Scan for the cell matching the given text and deliver its (X, Y) coordinate at center. 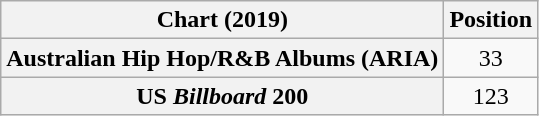
Position (491, 20)
Australian Hip Hop/R&B Albums (ARIA) (222, 58)
123 (491, 96)
Chart (2019) (222, 20)
US Billboard 200 (222, 96)
33 (491, 58)
